Search for the cell housing the specified text and yield its [x, y] center coordinate. 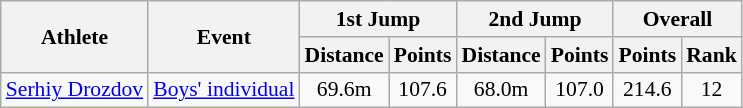
214.6 [647, 90]
12 [712, 90]
Athlete [74, 36]
1st Jump [378, 19]
Overall [677, 19]
2nd Jump [534, 19]
Rank [712, 55]
Boys' individual [224, 90]
Event [224, 36]
68.0m [500, 90]
Serhiy Drozdov [74, 90]
107.0 [580, 90]
107.6 [423, 90]
69.6m [344, 90]
